Capture the cell that displays the provided text and extract its [x, y] central coordinate. 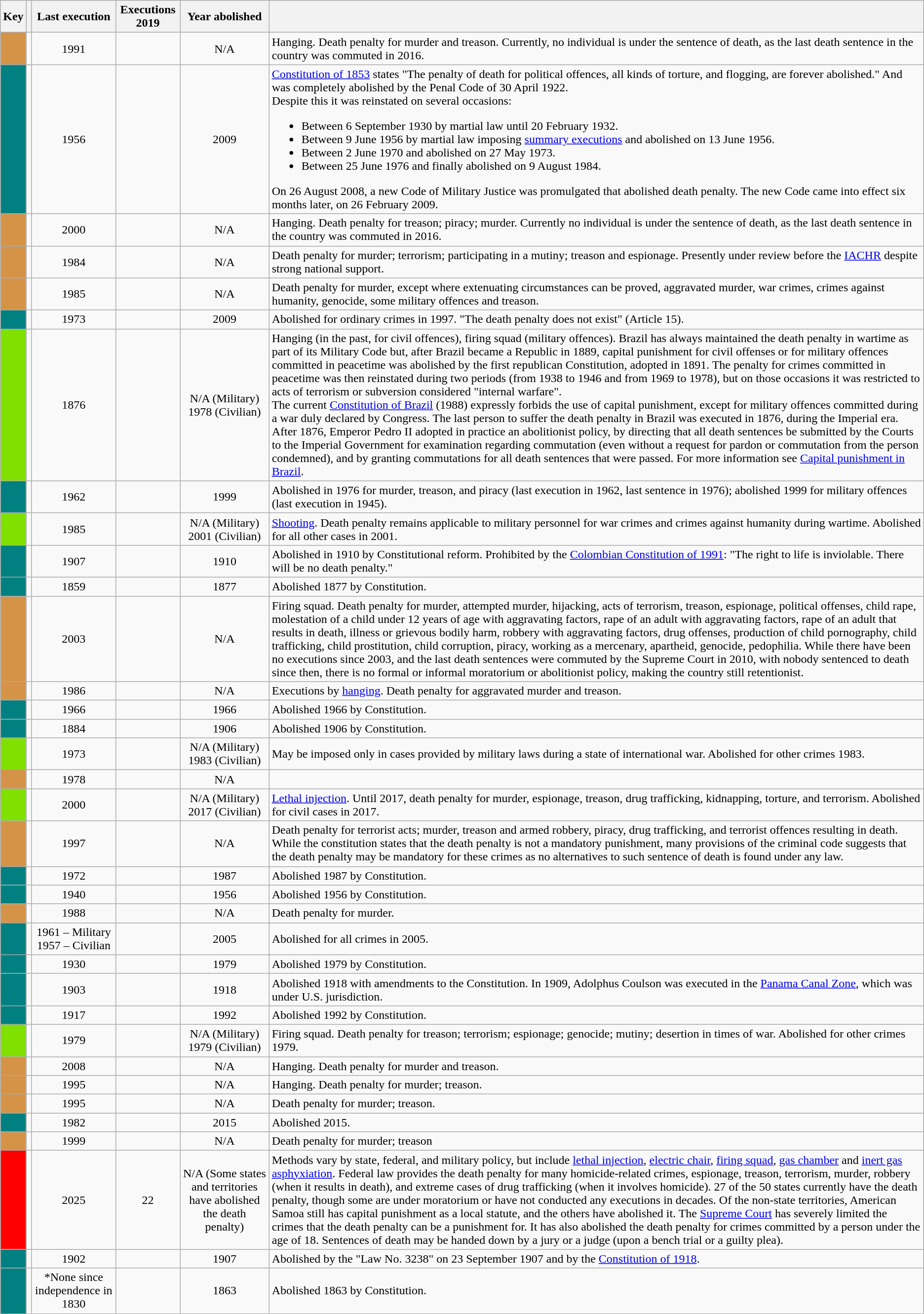
N/A (Military)2001 (Civilian) [225, 529]
Key [13, 17]
Abolished 1956 by Constitution. [596, 894]
1884 [74, 729]
Abolished 1966 by Constitution. [596, 710]
1987 [225, 876]
Abolished for all crimes in 2005. [596, 939]
Last execution [74, 17]
2008 [74, 1066]
Death penalty for murder; treason. [596, 1104]
1910 [225, 561]
1982 [74, 1122]
Abolished 1863 by Constitution. [596, 1291]
1984 [74, 262]
1918 [225, 989]
Executions 2019 [148, 17]
May be imposed only in cases provided by military laws during a state of international war. Abolished for other crimes 1983. [596, 754]
2003 [74, 639]
1972 [74, 876]
Death penalty for murder. [596, 913]
Abolished 1877 by Constitution. [596, 586]
1863 [225, 1291]
Abolished 1992 by Constitution. [596, 1015]
1962 [74, 497]
1859 [74, 586]
N/A (Military)1979 (Civilian) [225, 1041]
Abolished 1987 by Constitution. [596, 876]
1961 – Military1957 – Civilian [74, 939]
2025 [74, 1200]
Abolished by the "Law No. 3238" on 23 September 1907 and by the Constitution of 1918. [596, 1259]
2005 [225, 939]
N/A (Some states and territories have abolished the death penalty) [225, 1200]
Abolished 1979 by Constitution. [596, 964]
*None since independence in 1830 [74, 1291]
Death penalty for murder; treason [596, 1141]
N/A (Military)1983 (Civilian) [225, 754]
1903 [74, 989]
2015 [225, 1122]
1978 [74, 779]
Year abolished [225, 17]
1917 [74, 1015]
Abolished for ordinary crimes in 1997. "The death penalty does not exist" (Article 15). [596, 319]
1876 [74, 405]
1988 [74, 913]
1906 [225, 729]
N/A (Military)1978 (Civilian) [225, 405]
1902 [74, 1259]
Abolished 1906 by Constitution. [596, 729]
Executions by hanging. Death penalty for aggravated murder and treason. [596, 691]
1986 [74, 691]
N/A (Military)2017 (Civilian) [225, 805]
Abolished 2015. [596, 1122]
22 [148, 1200]
Firing squad. Death penalty for treason; terrorism; espionage; genocide; mutiny; desertion in times of war. Abolished for other crimes 1979. [596, 1041]
1930 [74, 964]
Hanging. Death penalty for murder and treason. [596, 1066]
1992 [225, 1015]
1877 [225, 586]
1997 [74, 844]
Hanging. Death penalty for murder; treason. [596, 1085]
1991 [74, 48]
1940 [74, 894]
